Identify which cell holds the provided text, then report its [x, y] central coordinate. 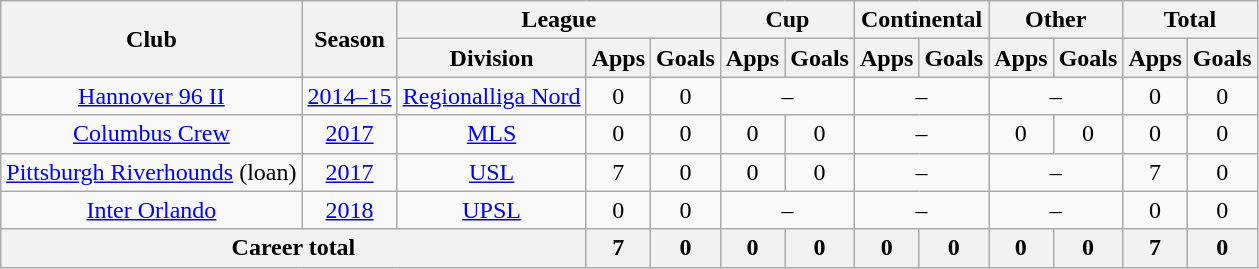
UPSL [492, 210]
2014–15 [350, 96]
2018 [350, 210]
Columbus Crew [152, 134]
Season [350, 39]
Division [492, 58]
Career total [294, 248]
Total [1190, 20]
Regionalliga Nord [492, 96]
USL [492, 172]
Inter Orlando [152, 210]
Cup [787, 20]
MLS [492, 134]
Pittsburgh Riverhounds (loan) [152, 172]
League [558, 20]
Club [152, 39]
Continental [921, 20]
Hannover 96 II [152, 96]
Other [1056, 20]
